Locate the cell with the specified text and output its [X, Y] center coordinate. 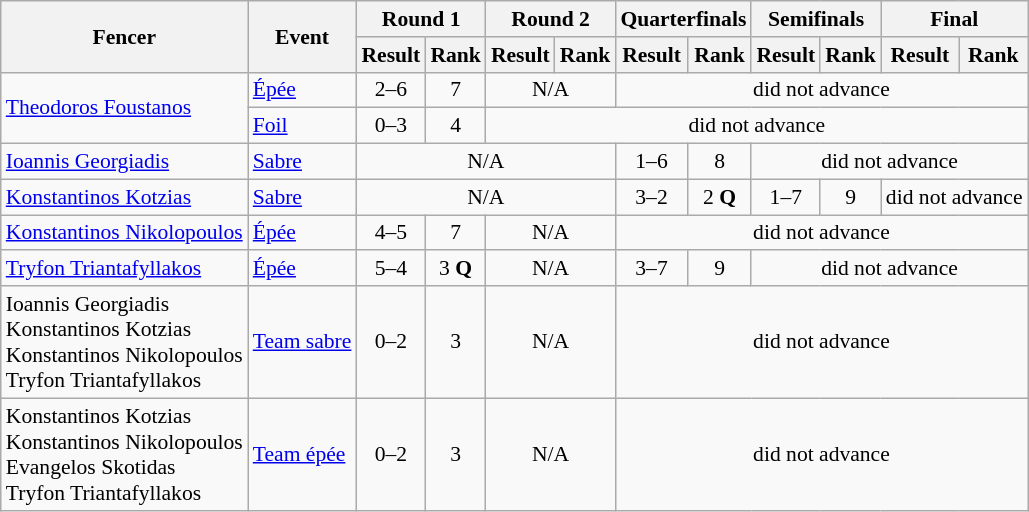
1–6 [651, 162]
Konstantinos Kotzias Konstantinos Nikolopoulos Evangelos Skotidas Tryfon Triantafyllakos [124, 454]
2–6 [390, 90]
4 [456, 126]
Tryfon Triantafyllakos [124, 269]
Theodoros Foustanos [124, 108]
Round 2 [550, 19]
Ioannis Georgiadis Konstantinos Kotzias Konstantinos Nikolopoulos Tryfon Triantafyllakos [124, 342]
Konstantinos Nikolopoulos [124, 233]
4–5 [390, 233]
8 [720, 162]
5–4 [390, 269]
0–3 [390, 126]
Quarterfinals [683, 19]
Semifinals [816, 19]
Fencer [124, 36]
Team sabre [302, 342]
Ioannis Georgiadis [124, 162]
Foil [302, 126]
Team épée [302, 454]
3–2 [651, 197]
Event [302, 36]
1–7 [786, 197]
Final [954, 19]
Konstantinos Kotzias [124, 197]
Round 1 [420, 19]
3–7 [651, 269]
2 Q [720, 197]
3 Q [456, 269]
